Provide the [x, y] coordinate of the cell's center where the given text is located.  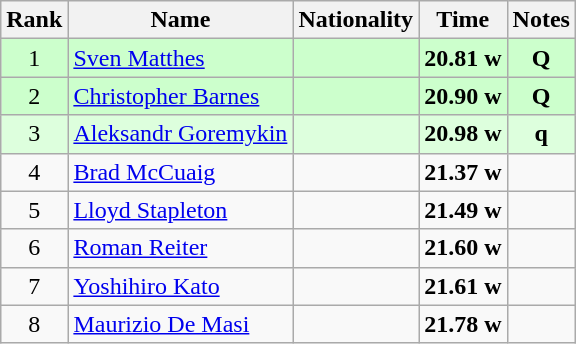
7 [34, 286]
20.90 w [463, 96]
20.81 w [463, 58]
Brad McCuaig [180, 172]
21.60 w [463, 248]
Rank [34, 20]
Time [463, 20]
4 [34, 172]
21.61 w [463, 286]
21.49 w [463, 210]
5 [34, 210]
1 [34, 58]
21.78 w [463, 324]
q [541, 134]
Name [180, 20]
Nationality [356, 20]
Notes [541, 20]
21.37 w [463, 172]
20.98 w [463, 134]
Lloyd Stapleton [180, 210]
Maurizio De Masi [180, 324]
6 [34, 248]
Sven Matthes [180, 58]
3 [34, 134]
Roman Reiter [180, 248]
Christopher Barnes [180, 96]
8 [34, 324]
Aleksandr Goremykin [180, 134]
2 [34, 96]
Yoshihiro Kato [180, 286]
